Detect which cell encompasses the target text, then output its [X, Y] center coordinate. 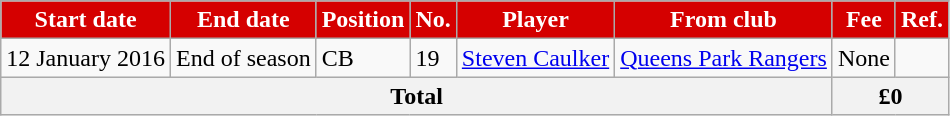
End of season [243, 58]
CB [363, 58]
Start date [86, 20]
Fee [864, 20]
From club [724, 20]
End date [243, 20]
Total [417, 96]
No. [433, 20]
£0 [890, 96]
Player [535, 20]
Queens Park Rangers [724, 58]
19 [433, 58]
Ref. [922, 20]
None [864, 58]
Position [363, 20]
Steven Caulker [535, 58]
12 January 2016 [86, 58]
